Pinpoint the cell where the given text exists, returning its (x, y) midpoint coordinate. 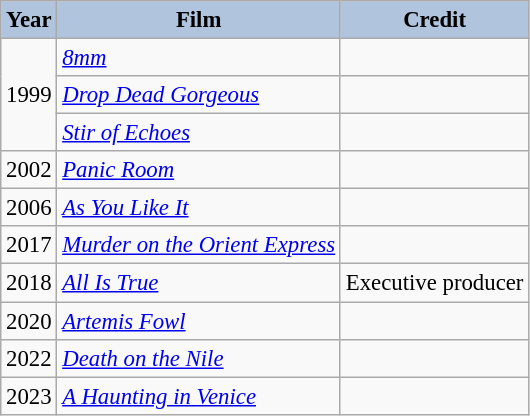
2017 (29, 245)
2018 (29, 283)
Artemis Fowl (199, 321)
1999 (29, 96)
2002 (29, 170)
Panic Room (199, 170)
Year (29, 20)
2023 (29, 396)
2020 (29, 321)
Credit (434, 20)
Stir of Echoes (199, 133)
All Is True (199, 283)
A Haunting in Venice (199, 396)
Death on the Nile (199, 358)
2006 (29, 208)
Film (199, 20)
2022 (29, 358)
As You Like It (199, 208)
Drop Dead Gorgeous (199, 95)
Executive producer (434, 283)
8mm (199, 58)
Murder on the Orient Express (199, 245)
